Provide the (x, y) coordinate of the cell's center where the given text is located.  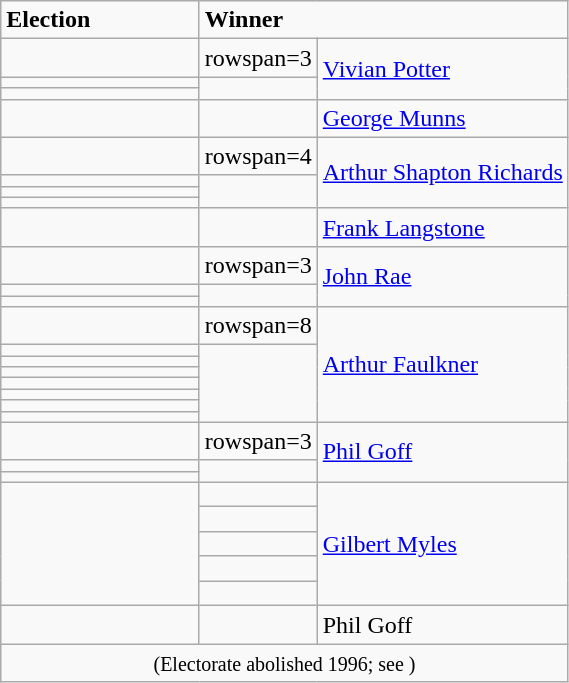
rowspan=4 (258, 156)
George Munns (442, 118)
Election (100, 20)
rowspan=8 (258, 326)
Gilbert Myles (442, 544)
Vivian Potter (442, 69)
(Electorate abolished 1996; see ) (285, 663)
Winner (384, 20)
Frank Langstone (442, 227)
Arthur Faulkner (442, 365)
Arthur Shapton Richards (442, 172)
John Rae (442, 276)
